Find where the given text appears and provide that cell's center as (x, y) coordinate. 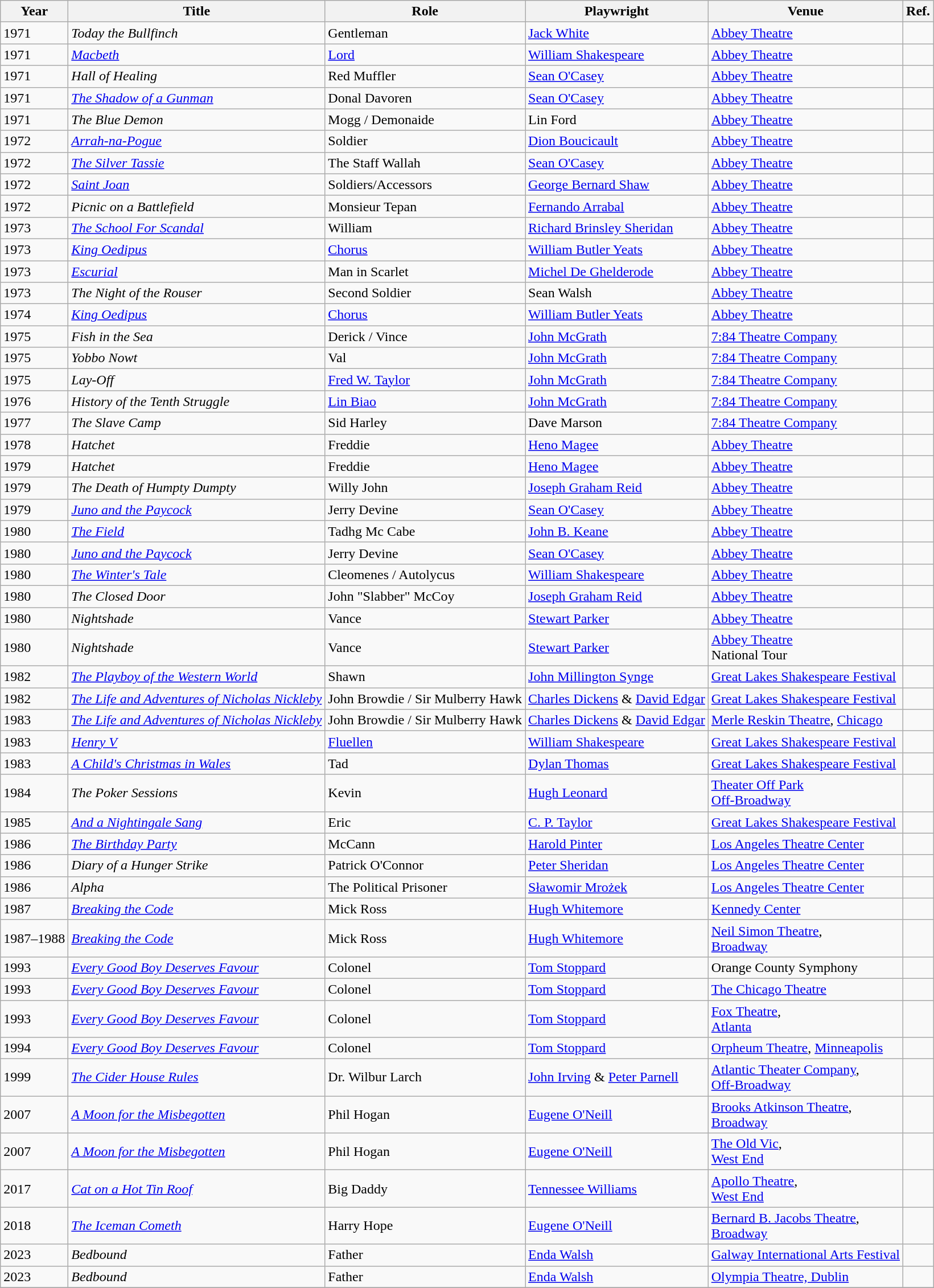
Jack White (617, 33)
The Closed Door (197, 596)
Fish in the Sea (197, 337)
William (425, 228)
Lin Biao (425, 401)
Harold Pinter (617, 844)
Peter Sheridan (617, 865)
Shawn (425, 677)
The Shadow of a Gunman (197, 98)
Fred W. Taylor (425, 380)
1999 (34, 1077)
Sławomir Mrożek (617, 887)
The Birthday Party (197, 844)
And a Nightingale Sang (197, 822)
Lord (425, 55)
The Staff Wallah (425, 163)
Playwright (617, 11)
Sean Walsh (617, 293)
Brooks Atkinson Theatre, Broadway (805, 1115)
Atlantic Theater Company, Off-Broadway (805, 1077)
Cat on a Hot Tin Roof (197, 1189)
The Cider House Rules (197, 1077)
Role (425, 11)
Picnic on a Battlefield (197, 206)
John B. Keane (617, 531)
1977 (34, 423)
Venue (805, 11)
Dylan Thomas (617, 764)
Lay-Off (197, 380)
Merle Reskin Theatre, Chicago (805, 720)
Soldier (425, 141)
Michel De Ghelderode (617, 272)
Red Muffler (425, 76)
Kennedy Center (805, 909)
1994 (34, 1048)
John "Slabber" McCoy (425, 596)
The Political Prisoner (425, 887)
Saint Joan (197, 184)
The School For Scandal (197, 228)
Year (34, 11)
1974 (34, 315)
Galway International Arts Festival (805, 1255)
The Night of the Rouser (197, 293)
Tad (425, 764)
1987 (34, 909)
Tennessee Williams (617, 1189)
Willy John (425, 488)
John Irving & Peter Parnell (617, 1077)
McCann (425, 844)
Man in Scarlet (425, 272)
Val (425, 358)
Title (197, 11)
Henry V (197, 742)
Eric (425, 822)
Ref. (919, 11)
Hall of Healing (197, 76)
1978 (34, 445)
Theater Off Park Off-Broadway (805, 793)
The Old Vic, West End (805, 1151)
Big Daddy (425, 1189)
Hugh Leonard (617, 793)
Abbey Theatre National Tour (805, 648)
1985 (34, 822)
1984 (34, 793)
1976 (34, 401)
Sid Harley (425, 423)
Gentleman (425, 33)
Olympia Theatre, Dublin (805, 1277)
2018 (34, 1225)
A Child's Christmas in Wales (197, 764)
Derick / Vince (425, 337)
Orange County Symphony (805, 967)
Fernando Arrabal (617, 206)
2017 (34, 1189)
The Poker Sessions (197, 793)
Arrah-na-Pogue (197, 141)
John Millington Synge (617, 677)
Soldiers/Accessors (425, 184)
The Chicago Theatre (805, 989)
History of the Tenth Struggle (197, 401)
Diary of a Hunger Strike (197, 865)
The Silver Tassie (197, 163)
Orpheum Theatre, Minneapolis (805, 1048)
The Death of Humpty Dumpty (197, 488)
Dr. Wilbur Larch (425, 1077)
Harry Hope (425, 1225)
Second Soldier (425, 293)
Monsieur Tepan (425, 206)
Dave Marson (617, 423)
Yobbo Nowt (197, 358)
The Field (197, 531)
The Slave Camp (197, 423)
Dion Boucicault (617, 141)
C. P. Taylor (617, 822)
Tadhg Mc Cabe (425, 531)
Alpha (197, 887)
The Iceman Cometh (197, 1225)
Kevin (425, 793)
1987–1988 (34, 938)
Fox Theatre, Atlanta (805, 1018)
Mogg / Demonaide (425, 120)
Richard Brinsley Sheridan (617, 228)
Escurial (197, 272)
Donal Davoren (425, 98)
Fluellen (425, 742)
Apollo Theatre, West End (805, 1189)
Lin Ford (617, 120)
Neil Simon Theatre, Broadway (805, 938)
Macbeth (197, 55)
Today the Bullfinch (197, 33)
George Bernard Shaw (617, 184)
The Winter's Tale (197, 575)
Patrick O'Connor (425, 865)
The Blue Demon (197, 120)
The Playboy of the Western World (197, 677)
Cleomenes / Autolycus (425, 575)
Bernard B. Jacobs Theatre, Broadway (805, 1225)
